Find where the given text appears and provide that cell's center as (X, Y) coordinate. 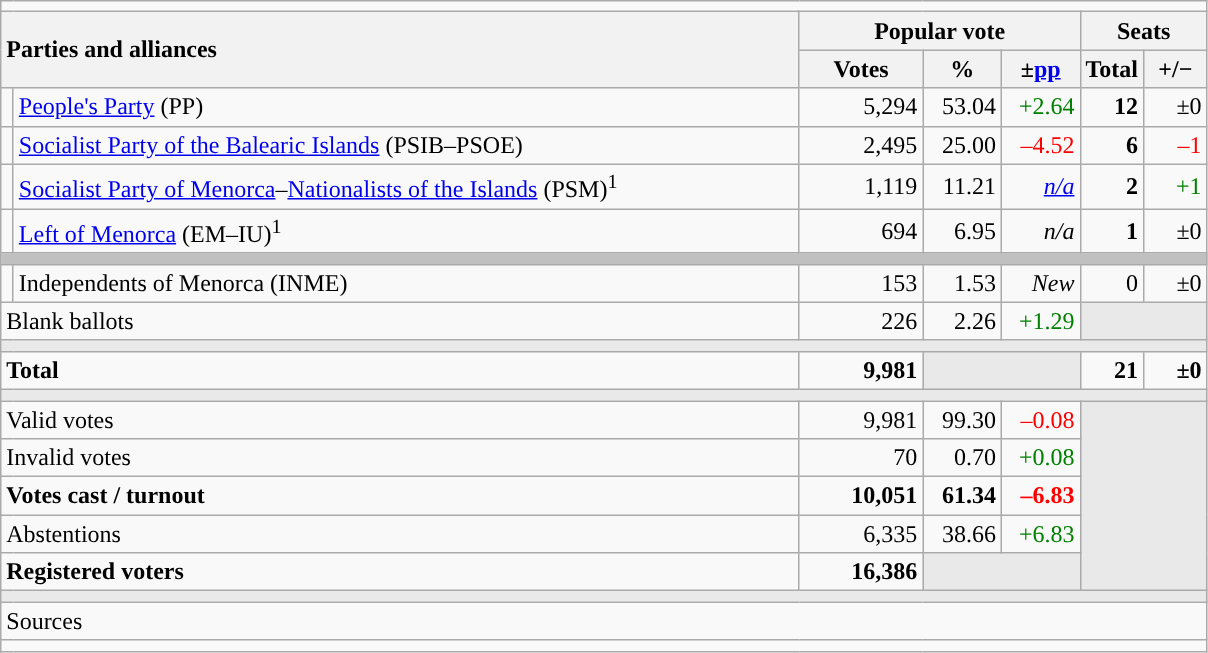
6 (1112, 145)
Abstentions (400, 534)
+6.83 (1040, 534)
1,119 (861, 186)
6.95 (962, 232)
226 (861, 321)
2.26 (962, 321)
25.00 (962, 145)
99.30 (962, 420)
153 (861, 283)
Socialist Party of the Balearic Islands (PSIB–PSOE) (406, 145)
Votes (861, 69)
16,386 (861, 572)
11.21 (962, 186)
+1 (1176, 186)
+0.08 (1040, 458)
–1 (1176, 145)
–6.83 (1040, 496)
New (1040, 283)
Seats (1144, 31)
Socialist Party of Menorca–Nationalists of the Islands (PSM)1 (406, 186)
Registered voters (400, 572)
61.34 (962, 496)
21 (1112, 370)
10,051 (861, 496)
5,294 (861, 107)
Blank ballots (400, 321)
0.70 (962, 458)
2,495 (861, 145)
70 (861, 458)
0 (1112, 283)
+1.29 (1040, 321)
–4.52 (1040, 145)
Votes cast / turnout (400, 496)
+/− (1176, 69)
Invalid votes (400, 458)
Sources (604, 621)
38.66 (962, 534)
Valid votes (400, 420)
% (962, 69)
Parties and alliances (400, 50)
53.04 (962, 107)
694 (861, 232)
Left of Menorca (EM–IU)1 (406, 232)
2 (1112, 186)
1.53 (962, 283)
Independents of Menorca (INME) (406, 283)
People's Party (PP) (406, 107)
1 (1112, 232)
6,335 (861, 534)
–0.08 (1040, 420)
+2.64 (1040, 107)
Popular vote (940, 31)
12 (1112, 107)
±pp (1040, 69)
